From the cell containing the given text, extract its center point as (X, Y) coordinate. 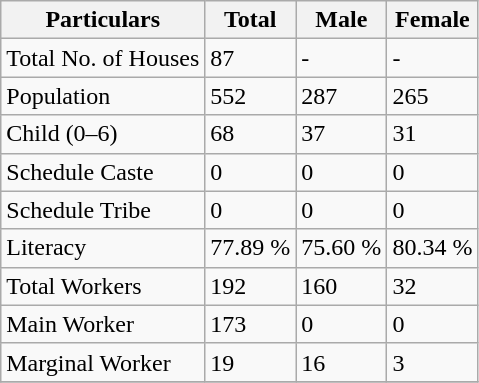
192 (250, 286)
Schedule Tribe (103, 210)
80.34 % (432, 248)
68 (250, 134)
Male (342, 20)
75.60 % (342, 248)
Total Workers (103, 286)
Schedule Caste (103, 172)
Main Worker (103, 324)
37 (342, 134)
173 (250, 324)
Female (432, 20)
Total No. of Houses (103, 58)
265 (432, 96)
16 (342, 362)
Total (250, 20)
287 (342, 96)
19 (250, 362)
31 (432, 134)
Child (0–6) (103, 134)
Particulars (103, 20)
32 (432, 286)
160 (342, 286)
552 (250, 96)
87 (250, 58)
Literacy (103, 248)
Population (103, 96)
77.89 % (250, 248)
3 (432, 362)
Marginal Worker (103, 362)
